Scan for the cell matching the given text and deliver its (X, Y) coordinate at center. 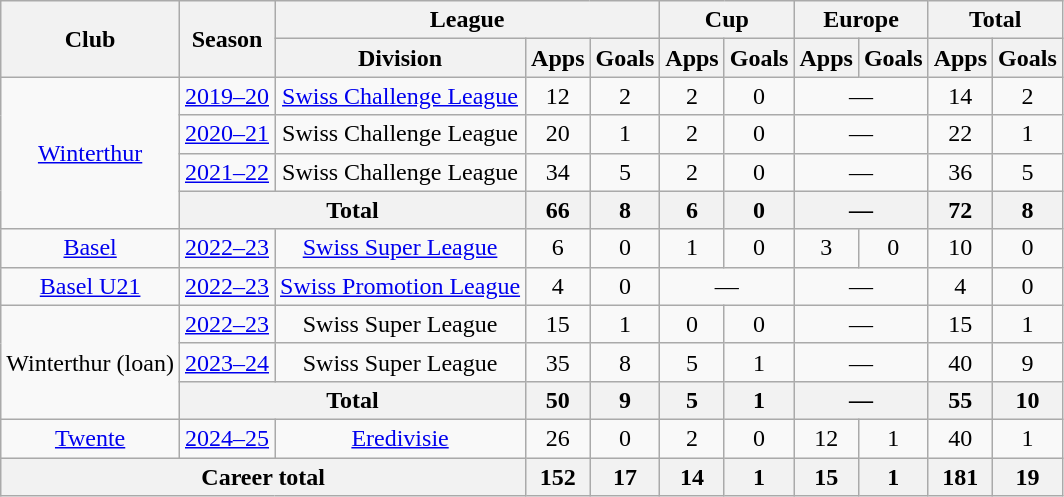
Twente (90, 438)
League (468, 20)
35 (558, 362)
50 (558, 400)
55 (960, 400)
20 (558, 134)
17 (625, 477)
2019–20 (226, 96)
72 (960, 210)
2020–21 (226, 134)
Division (400, 58)
36 (960, 172)
Europe (861, 20)
Cup (727, 20)
Season (226, 39)
34 (558, 172)
3 (826, 248)
Winterthur (loan) (90, 362)
2023–24 (226, 362)
2021–22 (226, 172)
66 (558, 210)
2024–25 (226, 438)
152 (558, 477)
22 (960, 134)
Basel (90, 248)
Swiss Promotion League (400, 286)
Basel U21 (90, 286)
Winterthur (90, 153)
181 (960, 477)
Eredivisie (400, 438)
Career total (264, 477)
26 (558, 438)
Club (90, 39)
19 (1028, 477)
